Detect which cell encompasses the target text, then output its (X, Y) center coordinate. 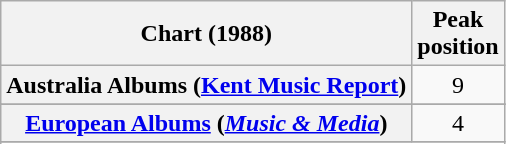
Australia Albums (Kent Music Report) (206, 85)
Peakposition (458, 34)
4 (458, 123)
European Albums (Music & Media) (206, 123)
9 (458, 85)
Chart (1988) (206, 34)
